Output the [X, Y] coordinate of the center of the cell containing the given text.  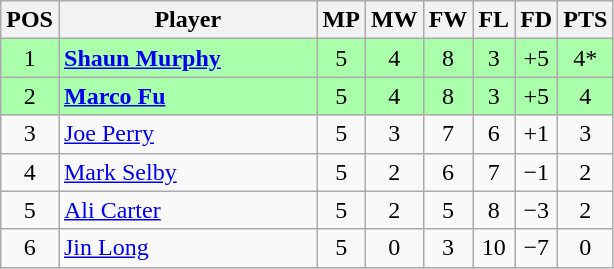
Shaun Murphy [188, 58]
Mark Selby [188, 172]
MW [394, 20]
FW [448, 20]
POS [30, 20]
Marco Fu [188, 96]
Jin Long [188, 248]
10 [494, 248]
MP [341, 20]
−7 [536, 248]
FL [494, 20]
PTS [586, 20]
Player [188, 20]
4* [586, 58]
FD [536, 20]
Ali Carter [188, 210]
−1 [536, 172]
−3 [536, 210]
+1 [536, 134]
Joe Perry [188, 134]
1 [30, 58]
